Pinpoint the cell where the given text exists, returning its [X, Y] midpoint coordinate. 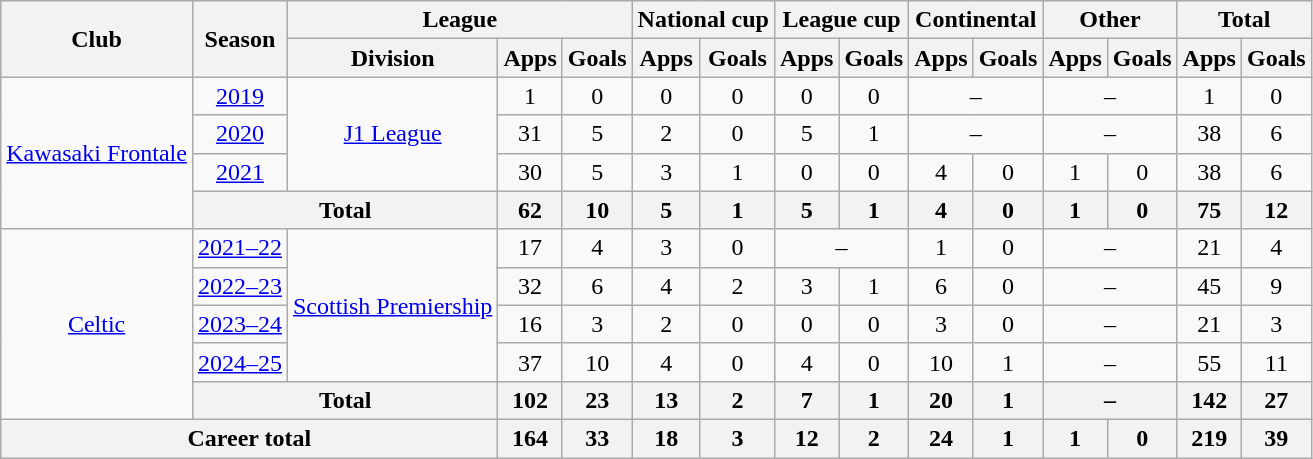
Career total [250, 438]
75 [1209, 210]
11 [1276, 362]
32 [530, 286]
9 [1276, 286]
18 [666, 438]
National cup [703, 20]
24 [941, 438]
Celtic [97, 324]
27 [1276, 400]
Continental [976, 20]
Club [97, 39]
Kawasaki Frontale [97, 153]
45 [1209, 286]
J1 League [392, 134]
219 [1209, 438]
2020 [240, 134]
33 [597, 438]
164 [530, 438]
Division [392, 58]
17 [530, 248]
55 [1209, 362]
Other [1110, 20]
16 [530, 324]
30 [530, 172]
39 [1276, 438]
62 [530, 210]
142 [1209, 400]
13 [666, 400]
Scottish Premiership [392, 305]
31 [530, 134]
Season [240, 39]
2021–22 [240, 248]
League [460, 20]
7 [806, 400]
20 [941, 400]
2023–24 [240, 324]
2021 [240, 172]
37 [530, 362]
2024–25 [240, 362]
23 [597, 400]
2019 [240, 96]
2022–23 [240, 286]
League cup [841, 20]
102 [530, 400]
